For the text-containing cell, return its midpoint in [x, y] coordinate format. 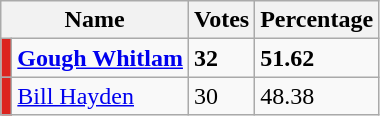
Bill Hayden [100, 96]
48.38 [317, 96]
Votes [221, 20]
Gough Whitlam [100, 58]
30 [221, 96]
Percentage [317, 20]
Name [95, 20]
32 [221, 58]
51.62 [317, 58]
